Return [X, Y] of the center of cell containing provided text 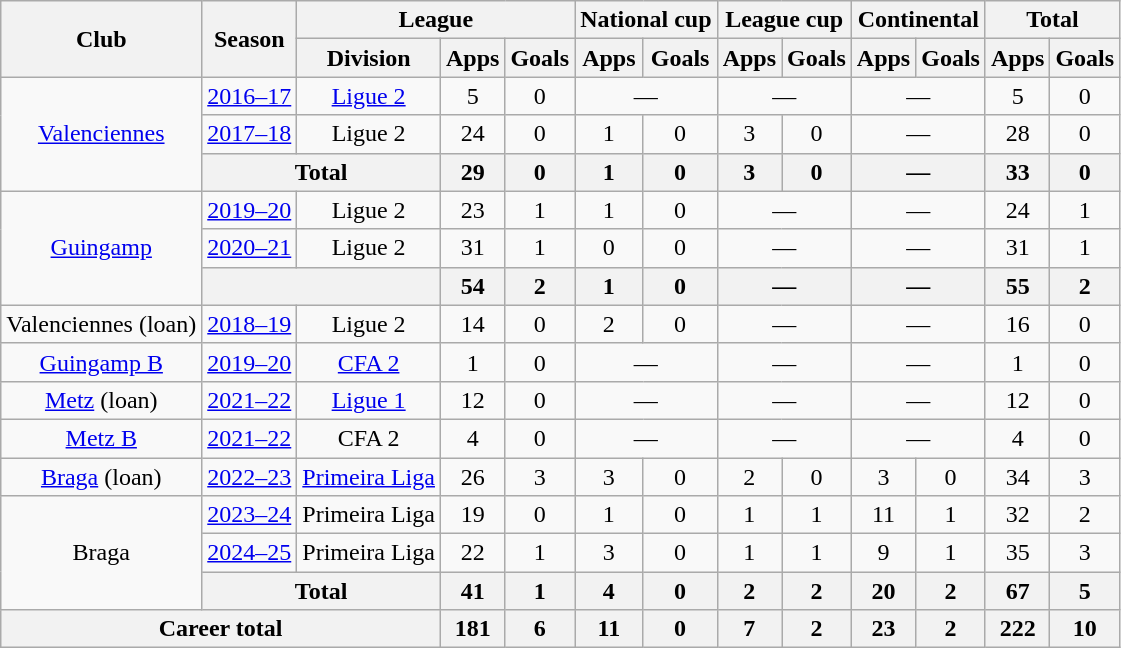
67 [1017, 591]
19 [472, 515]
Career total [221, 629]
26 [472, 477]
29 [472, 172]
Valenciennes [102, 134]
League cup [784, 20]
Braga [102, 553]
10 [1085, 629]
181 [472, 629]
2024–25 [250, 553]
16 [1017, 324]
20 [883, 591]
Continental [918, 20]
National cup [646, 20]
7 [749, 629]
9 [883, 553]
55 [1017, 286]
2017–18 [250, 134]
28 [1017, 134]
Braga (loan) [102, 477]
Division [369, 58]
41 [472, 591]
35 [1017, 553]
54 [472, 286]
22 [472, 553]
2022–23 [250, 477]
34 [1017, 477]
Guingamp [102, 248]
33 [1017, 172]
6 [540, 629]
Metz B [102, 438]
League [436, 20]
Valenciennes (loan) [102, 324]
32 [1017, 515]
2020–21 [250, 248]
Season [250, 39]
Ligue 1 [369, 400]
2018–19 [250, 324]
222 [1017, 629]
Metz (loan) [102, 400]
Club [102, 39]
2016–17 [250, 96]
Guingamp B [102, 362]
2023–24 [250, 515]
14 [472, 324]
